Capture the cell that displays the provided text and extract its [X, Y] central coordinate. 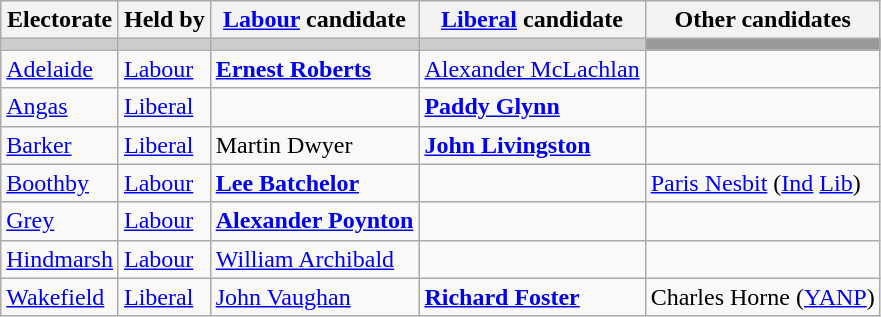
Grey [60, 221]
Paris Nesbit (Ind Lib) [762, 183]
Alexander Poynton [314, 221]
William Archibald [314, 259]
Richard Foster [532, 297]
Barker [60, 145]
Charles Horne (YANP) [762, 297]
Ernest Roberts [314, 69]
Electorate [60, 20]
Labour candidate [314, 20]
Other candidates [762, 20]
John Vaughan [314, 297]
Liberal candidate [532, 20]
John Livingston [532, 145]
Boothby [60, 183]
Martin Dwyer [314, 145]
Alexander McLachlan [532, 69]
Held by [164, 20]
Angas [60, 107]
Adelaide [60, 69]
Hindmarsh [60, 259]
Wakefield [60, 297]
Lee Batchelor [314, 183]
Paddy Glynn [532, 107]
